Return (X, Y) of the center of cell containing provided text 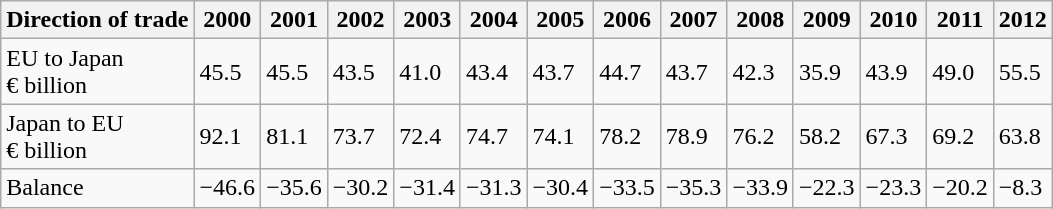
−8.3 (1022, 188)
74.1 (560, 136)
−35.3 (694, 188)
78.2 (628, 136)
44.7 (628, 72)
43.4 (494, 72)
55.5 (1022, 72)
78.9 (694, 136)
−30.2 (360, 188)
2012 (1022, 20)
81.1 (294, 136)
49.0 (960, 72)
92.1 (228, 136)
63.8 (1022, 136)
2005 (560, 20)
2000 (228, 20)
2006 (628, 20)
74.7 (494, 136)
Direction of trade (98, 20)
−46.6 (228, 188)
76.2 (760, 136)
−31.3 (494, 188)
72.4 (428, 136)
58.2 (826, 136)
Balance (98, 188)
−20.2 (960, 188)
−33.9 (760, 188)
2009 (826, 20)
−31.4 (428, 188)
69.2 (960, 136)
Japan to EU€ billion (98, 136)
41.0 (428, 72)
−33.5 (628, 188)
67.3 (894, 136)
−23.3 (894, 188)
2011 (960, 20)
35.9 (826, 72)
2010 (894, 20)
−22.3 (826, 188)
EU to Japan€ billion (98, 72)
2003 (428, 20)
−30.4 (560, 188)
73.7 (360, 136)
2001 (294, 20)
−35.6 (294, 188)
42.3 (760, 72)
2004 (494, 20)
2008 (760, 20)
43.9 (894, 72)
2002 (360, 20)
43.5 (360, 72)
2007 (694, 20)
